Return [X, Y] of the center of cell containing provided text 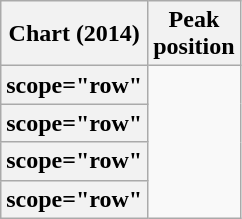
Chart (2014) [74, 34]
Peakposition [194, 34]
